Output the [x, y] coordinate of the center of the cell containing the given text.  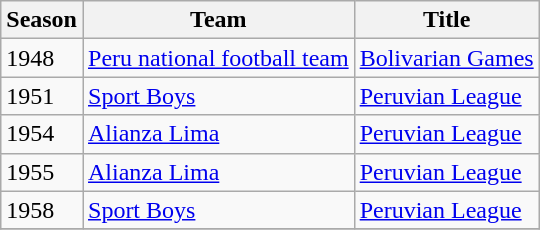
Bolivarian Games [446, 58]
1951 [42, 96]
1955 [42, 172]
Title [446, 20]
Team [218, 20]
Season [42, 20]
1954 [42, 134]
1948 [42, 58]
Peru national football team [218, 58]
1958 [42, 210]
